Search for the cell housing the specified text and yield its (X, Y) center coordinate. 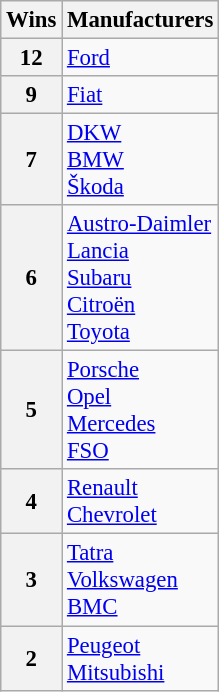
Austro-Daimler Lancia Subaru Citroën Toyota (140, 278)
5 (32, 410)
12 (32, 58)
9 (32, 95)
6 (32, 278)
Peugeot Mitsubishi (140, 658)
Ford (140, 58)
Tatra Volkswagen BMC (140, 580)
Renault Chevrolet (140, 502)
Fiat (140, 95)
2 (32, 658)
4 (32, 502)
7 (32, 160)
Porsche Opel Mercedes FSO (140, 410)
Manufacturers (140, 20)
DKW BMW Škoda (140, 160)
Wins (32, 20)
3 (32, 580)
